Capture the cell that displays the provided text and extract its [X, Y] central coordinate. 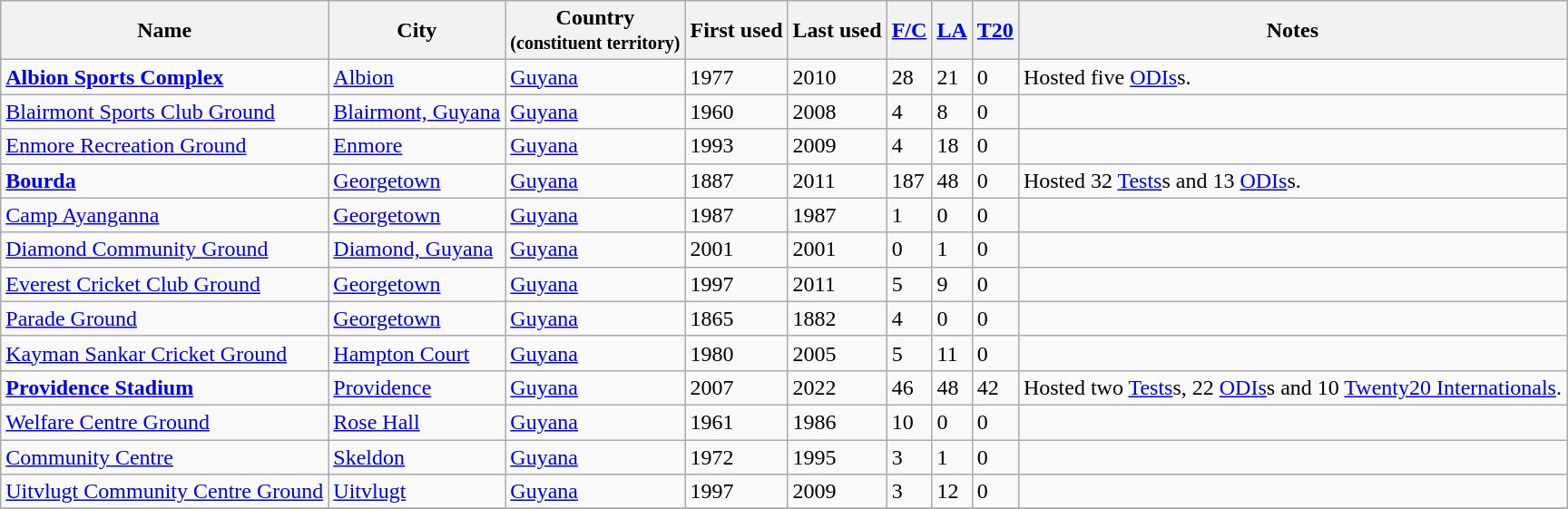
City [417, 31]
Enmore Recreation Ground [165, 146]
12 [952, 492]
Community Centre [165, 456]
1977 [737, 77]
Diamond, Guyana [417, 250]
8 [952, 112]
Uitvlugt Community Centre Ground [165, 492]
Enmore [417, 146]
2010 [837, 77]
Bourda [165, 181]
Last used [837, 31]
1972 [737, 456]
Blairmont Sports Club Ground [165, 112]
Kayman Sankar Cricket Ground [165, 353]
1882 [837, 318]
28 [909, 77]
Name [165, 31]
First used [737, 31]
Providence Stadium [165, 387]
10 [909, 422]
46 [909, 387]
Albion Sports Complex [165, 77]
11 [952, 353]
1995 [837, 456]
18 [952, 146]
Hampton Court [417, 353]
F/C [909, 31]
1960 [737, 112]
1961 [737, 422]
Everest Cricket Club Ground [165, 284]
LA [952, 31]
2008 [837, 112]
Notes [1292, 31]
Country(constituent territory) [595, 31]
Hosted five ODIss. [1292, 77]
Providence [417, 387]
Hosted 32 Testss and 13 ODIss. [1292, 181]
1887 [737, 181]
Skeldon [417, 456]
21 [952, 77]
Parade Ground [165, 318]
2005 [837, 353]
Welfare Centre Ground [165, 422]
9 [952, 284]
2007 [737, 387]
1865 [737, 318]
Blairmont, Guyana [417, 112]
187 [909, 181]
Rose Hall [417, 422]
Uitvlugt [417, 492]
1980 [737, 353]
Diamond Community Ground [165, 250]
42 [995, 387]
Camp Ayanganna [165, 215]
1986 [837, 422]
Hosted two Testss, 22 ODIss and 10 Twenty20 Internationals. [1292, 387]
Albion [417, 77]
T20 [995, 31]
1993 [737, 146]
2022 [837, 387]
